Find where the given text appears and provide that cell's center as (X, Y) coordinate. 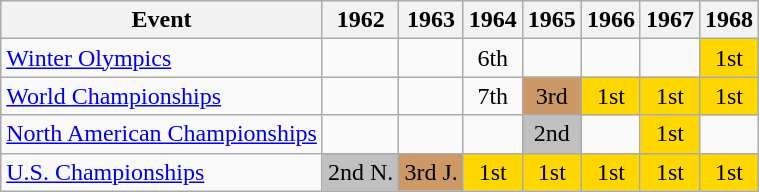
1962 (360, 20)
North American Championships (162, 134)
3rd (552, 96)
3rd J. (431, 172)
2nd (552, 134)
U.S. Championships (162, 172)
1968 (730, 20)
Event (162, 20)
World Championships (162, 96)
1966 (610, 20)
1964 (492, 20)
2nd N. (360, 172)
Winter Olympics (162, 58)
1967 (670, 20)
7th (492, 96)
1963 (431, 20)
6th (492, 58)
1965 (552, 20)
